Determine the (X, Y) coordinate at the center of the cell enclosing the given text.  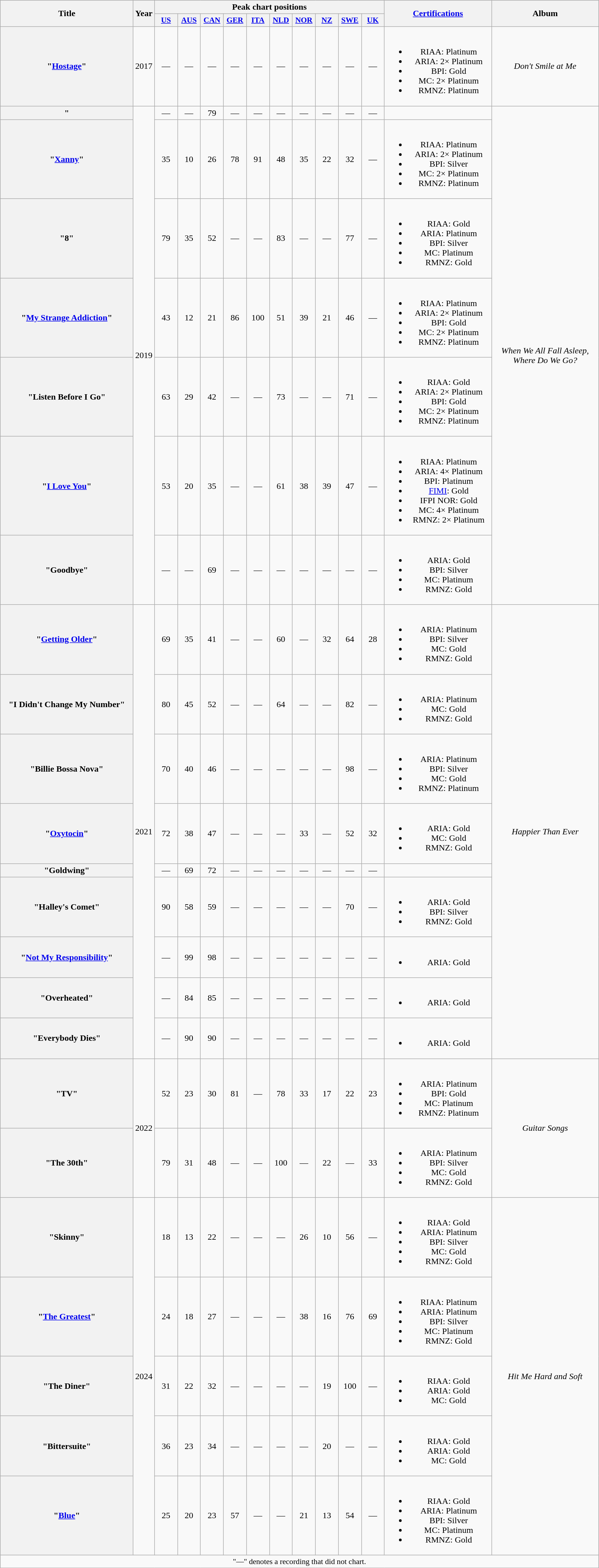
"The Greatest" (67, 1317)
82 (350, 704)
RIAA: GoldARIA: PlatinumBPI: SilverMC: GoldRMNZ: Gold (438, 1237)
2017 (144, 66)
"TV" (67, 1093)
51 (281, 318)
ARIA: PlatinumMC: GoldRMNZ: Gold (438, 704)
84 (189, 998)
Year (144, 14)
When We All Fall Asleep, Where Do We Go? (545, 356)
91 (258, 159)
85 (212, 998)
RIAA: PlatinumARIA: PlatinumBPI: SilverMC: PlatinumRMNZ: Gold (438, 1317)
61 (281, 486)
NLD (281, 20)
30 (212, 1093)
63 (166, 397)
GER (235, 20)
58 (189, 907)
"The Diner" (67, 1386)
"Goodbye" (67, 570)
NOR (304, 20)
ARIA: GoldMC: GoldRMNZ: Gold (438, 834)
CAN (212, 20)
"I Didn't Change My Number" (67, 704)
US (166, 20)
UK (373, 20)
RIAA: PlatinumARIA: 2× PlatinumBPI: SilverMC: 2× PlatinumRMNZ: Platinum (438, 159)
29 (189, 397)
86 (235, 318)
71 (350, 397)
28 (373, 639)
ITA (258, 20)
Hit Me Hard and Soft (545, 1376)
Title (67, 14)
19 (327, 1386)
"Xanny" (67, 159)
"Oxytocin" (67, 834)
41 (212, 639)
"I Love You" (67, 486)
SWE (350, 20)
2019 (144, 356)
2022 (144, 1128)
53 (166, 486)
77 (350, 239)
Don't Smile at Me (545, 66)
83 (281, 239)
"Skinny" (67, 1237)
"My Strange Addiction" (67, 318)
"Everybody Dies" (67, 1038)
24 (166, 1317)
"Getting Older" (67, 639)
"8" (67, 239)
" (67, 113)
36 (166, 1446)
ARIA: PlatinumBPI: SilverMC: GoldRMNZ: Platinum (438, 769)
45 (189, 704)
"Hostage" (67, 66)
17 (327, 1093)
Album (545, 14)
"Blue" (67, 1515)
RIAA: PlatinumARIA: 4× PlatinumBPI: PlatinumFIMI: GoldIFPI NOR: GoldMC: 4× PlatinumRMNZ: 2× Platinum (438, 486)
"Goldwing" (67, 870)
"—" denotes a recording that did not chart. (300, 1562)
59 (212, 907)
ARIA: PlatinumBPI: GoldMC: PlatinumRMNZ: Platinum (438, 1093)
"Overheated" (67, 998)
"The 30th" (67, 1163)
81 (235, 1093)
2024 (144, 1376)
"Bittersuite" (67, 1446)
40 (189, 769)
Peak chart positions (270, 7)
54 (350, 1515)
RIAA: GoldARIA: 2× PlatinumBPI: GoldMC: 2× PlatinumRMNZ: Platinum (438, 397)
AUS (189, 20)
99 (189, 957)
76 (350, 1317)
Happier Than Ever (545, 831)
42 (212, 397)
"Listen Before I Go" (67, 397)
ARIA: GoldBPI: SilverRMNZ: Gold (438, 907)
2021 (144, 831)
56 (350, 1237)
"Billie Bossa Nova" (67, 769)
34 (212, 1446)
ARIA: GoldBPI: SilverMC: PlatinumRMNZ: Gold (438, 570)
"Halley's Comet" (67, 907)
16 (327, 1317)
Guitar Songs (545, 1128)
Certifications (438, 14)
80 (166, 704)
25 (166, 1515)
57 (235, 1515)
27 (212, 1317)
NZ (327, 20)
60 (281, 639)
73 (281, 397)
"Not My Responsibility" (67, 957)
43 (166, 318)
12 (189, 318)
